Return the (x, y) coordinate for the center point of the cell that contains the specified text.  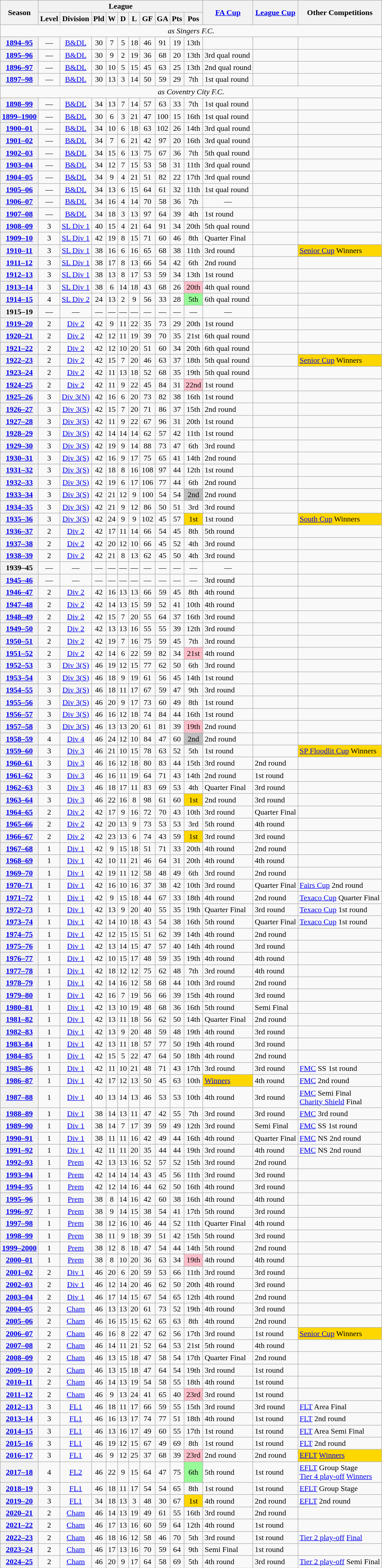
1973–74 (19, 922)
1911–12 (19, 263)
1897–98 (19, 80)
2004–05 (19, 1309)
1980–81 (19, 1007)
1900–01 (19, 128)
FLT Area Final (340, 1407)
Div 4 (76, 739)
Season (19, 13)
2001–02 (19, 1272)
1933–34 (19, 495)
1975–76 (19, 946)
Division (76, 19)
2000–01 (19, 1260)
EFLT Group StageTier 4 play-off Winners (340, 1472)
96 (162, 421)
22nd (193, 385)
L (134, 19)
2016–17 (19, 1455)
1927–28 (19, 421)
2020–21 (19, 1513)
1920–21 (19, 336)
as Coventry City F.C. (191, 92)
1988–89 (19, 1114)
League Cup (276, 13)
Other Competitions (340, 13)
98 (148, 800)
2010–11 (19, 1382)
2003–04 (19, 1297)
1970–71 (19, 885)
D (123, 19)
80 (148, 763)
1904–05 (19, 177)
1932–33 (19, 482)
88 (148, 446)
1950–51 (19, 641)
1960–61 (19, 763)
as Singers F.C. (191, 31)
Pld (99, 19)
2012–13 (19, 1407)
1978–79 (19, 983)
1982–83 (19, 1032)
1914–15 (19, 299)
1999–2000 (19, 1248)
4th qual round (228, 287)
1948–49 (19, 617)
1902–03 (19, 153)
108 (148, 470)
2002–03 (19, 1284)
23 (112, 836)
Div 3(N) (76, 397)
1972–73 (19, 910)
1919–20 (19, 324)
1957–58 (19, 726)
1913–14 (19, 287)
1995–96 (19, 1199)
1998–99 (19, 1236)
Winners (228, 1081)
1907–08 (19, 214)
1966–67 (19, 836)
1969–70 (19, 873)
1976–77 (19, 959)
1961–62 (19, 776)
EFLT 2nd round (340, 1501)
2024–25 (19, 1562)
1923–24 (19, 373)
2014–15 (19, 1431)
1985–86 (19, 1068)
1989–90 (19, 1126)
1953–54 (19, 678)
FMC Semi FinalCharity Shield Final (340, 1097)
1947–48 (19, 605)
2021–22 (19, 1525)
1993–94 (19, 1175)
1958–59 (19, 739)
1931–32 (19, 470)
2017–18 (19, 1472)
1906–07 (19, 202)
1935–36 (19, 519)
1979–80 (19, 995)
FMC 2nd round (340, 1081)
Tier 2 play-off Final (340, 1537)
1930–31 (19, 458)
1921–22 (19, 348)
1908–09 (19, 226)
1956–57 (19, 714)
SL Div 2 (76, 299)
2009–10 (19, 1370)
2019–20 (19, 1501)
1968–69 (19, 861)
GF (148, 19)
1965–66 (19, 824)
1936–37 (19, 531)
2018–19 (19, 1488)
1915–19 (19, 311)
1903–04 (19, 165)
Fairs Cup 2nd round (340, 885)
EFLT Winners (340, 1455)
2008–09 (19, 1358)
32 (177, 190)
1990–91 (19, 1138)
1910–11 (19, 250)
72 (148, 812)
1946–47 (19, 592)
1895–96 (19, 55)
1952–53 (19, 665)
1981–82 (19, 1020)
1925–26 (19, 397)
1898–99 (19, 104)
1899–1900 (19, 116)
1967–68 (19, 849)
EFLT Group Stage (340, 1488)
1992–93 (19, 1163)
1994–95 (19, 1187)
1928–29 (19, 434)
1937–38 (19, 544)
1896–97 (19, 67)
Pts (177, 19)
South Cup Winners (340, 519)
106 (148, 482)
1929–30 (19, 446)
FMC 3rd round (340, 1114)
1959–60 (19, 751)
1974–75 (19, 934)
2007–08 (19, 1346)
GA (162, 19)
League (121, 6)
1997–98 (19, 1224)
1924–25 (19, 385)
2022–23 (19, 1537)
1983–84 (19, 1044)
Level (49, 19)
78 (148, 751)
Tier 2 play-off Semi Final (340, 1562)
1964–65 (19, 812)
FL2 (76, 1472)
1955–56 (19, 702)
81 (162, 726)
1912–13 (19, 275)
1909–10 (19, 238)
2015–16 (19, 1443)
1939–45 (19, 568)
2nd qual round (228, 67)
FA Cup (228, 13)
2011–12 (19, 1394)
1996–97 (19, 1211)
1949–50 (19, 629)
1987–88 (19, 1097)
2006–07 (19, 1333)
1905–06 (19, 190)
1934–35 (19, 507)
2023–24 (19, 1550)
SP Floodlit Cup Winners (340, 751)
1894–95 (19, 43)
1977–78 (19, 971)
W (112, 19)
Pos (193, 19)
1922–23 (19, 360)
1962–63 (19, 788)
1986–87 (19, 1081)
1901–02 (19, 140)
1971–72 (19, 897)
1984–85 (19, 1056)
Texaco Cup Quarter Final (340, 897)
1945–46 (19, 580)
1991–92 (19, 1150)
2013–14 (19, 1419)
2005–06 (19, 1321)
1951–52 (19, 653)
28 (177, 299)
FLT Area Semi Final (340, 1431)
1938–39 (19, 556)
1926–27 (19, 409)
1963–64 (19, 800)
1954–55 (19, 690)
